Determine the [X, Y] coordinate at the center of the cell enclosing the given text.  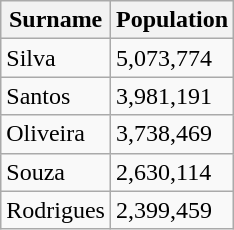
Oliveira [56, 134]
Surname [56, 20]
3,738,469 [172, 134]
Souza [56, 172]
3,981,191 [172, 96]
2,630,114 [172, 172]
Rodrigues [56, 210]
Silva [56, 58]
Population [172, 20]
5,073,774 [172, 58]
Santos [56, 96]
2,399,459 [172, 210]
